Extract the (X, Y) coordinate from the center of the cell holding the provided text.  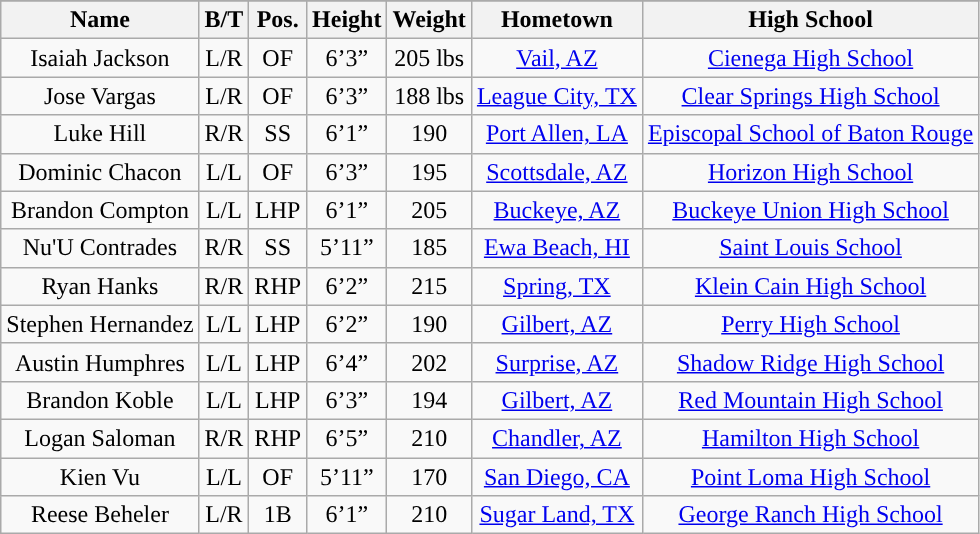
Ryan Hanks (100, 286)
195 (429, 172)
194 (429, 400)
202 (429, 362)
Austin Humphres (100, 362)
Vail, AZ (556, 58)
Reese Beheler (100, 515)
Scottsdale, AZ (556, 172)
205 (429, 210)
Surprise, AZ (556, 362)
George Ranch High School (810, 515)
Buckeye Union High School (810, 210)
6’4” (347, 362)
Hamilton High School (810, 438)
185 (429, 248)
Buckeye, AZ (556, 210)
Saint Louis School (810, 248)
Dominic Chacon (100, 172)
Episcopal School of Baton Rouge (810, 134)
Perry High School (810, 324)
Klein Cain High School (810, 286)
205 lbs (429, 58)
Ewa Beach, HI (556, 248)
San Diego, CA (556, 477)
High School (810, 20)
Luke Hill (100, 134)
Spring, TX (556, 286)
Point Loma High School (810, 477)
188 lbs (429, 96)
Nu'U Contrades (100, 248)
Red Mountain High School (810, 400)
Clear Springs High School (810, 96)
B/T (224, 20)
Horizon High School (810, 172)
6’5” (347, 438)
Height (347, 20)
215 (429, 286)
Logan Saloman (100, 438)
Brandon Compton (100, 210)
Kien Vu (100, 477)
Isaiah Jackson (100, 58)
Name (100, 20)
Shadow Ridge High School (810, 362)
170 (429, 477)
Port Allen, LA (556, 134)
Weight (429, 20)
Hometown (556, 20)
1B (278, 515)
Sugar Land, TX (556, 515)
Stephen Hernandez (100, 324)
Chandler, AZ (556, 438)
Pos. (278, 20)
League City, TX (556, 96)
Cienega High School (810, 58)
Jose Vargas (100, 96)
Brandon Koble (100, 400)
